Detect which cell encompasses the target text, then output its [x, y] center coordinate. 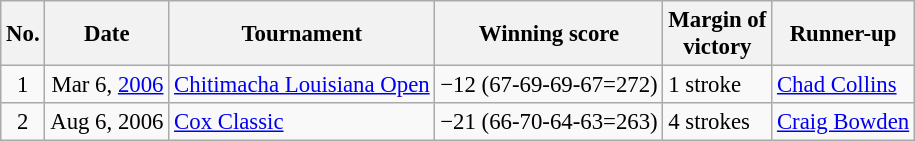
Tournament [302, 34]
−12 (67-69-69-67=272) [549, 85]
Winning score [549, 34]
Craig Bowden [844, 122]
Cox Classic [302, 122]
No. [23, 34]
Date [107, 34]
4 strokes [718, 122]
Chad Collins [844, 85]
2 [23, 122]
Chitimacha Louisiana Open [302, 85]
1 stroke [718, 85]
1 [23, 85]
−21 (66-70-64-63=263) [549, 122]
Mar 6, 2006 [107, 85]
Margin ofvictory [718, 34]
Runner-up [844, 34]
Aug 6, 2006 [107, 122]
